Return the (x, y) coordinate for the center point of the cell that contains the specified text.  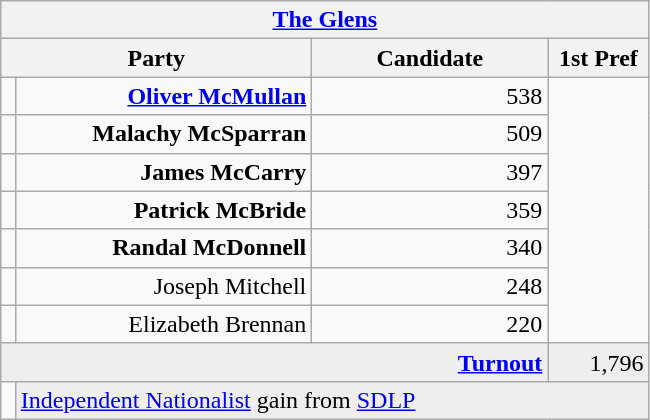
509 (430, 134)
Patrick McBride (164, 210)
Joseph Mitchell (164, 286)
Elizabeth Brennan (164, 324)
Candidate (430, 58)
538 (430, 96)
340 (430, 248)
The Glens (325, 20)
Oliver McMullan (164, 96)
397 (430, 172)
Independent Nationalist gain from SDLP (332, 400)
Randal McDonnell (164, 248)
1st Pref (598, 58)
248 (430, 286)
359 (430, 210)
1,796 (598, 362)
Party (156, 58)
James McCarry (164, 172)
Malachy McSparran (164, 134)
220 (430, 324)
Turnout (274, 362)
